Scan for the cell matching the given text and deliver its [X, Y] coordinate at center. 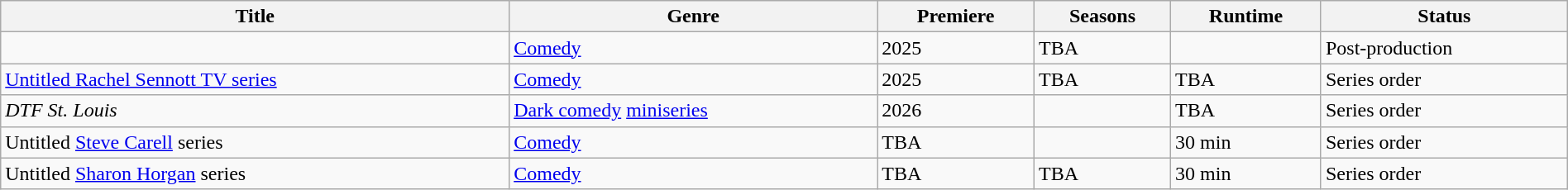
Seasons [1103, 17]
Premiere [956, 17]
Title [255, 17]
Status [1444, 17]
Untitled Steve Carell series [255, 142]
Runtime [1246, 17]
Genre [693, 17]
Dark comedy miniseries [693, 111]
Untitled Rachel Sennott TV series [255, 79]
Untitled Sharon Horgan series [255, 173]
Post-production [1444, 48]
2026 [956, 111]
DTF St. Louis [255, 111]
